Return [X, Y] of the center of cell containing provided text 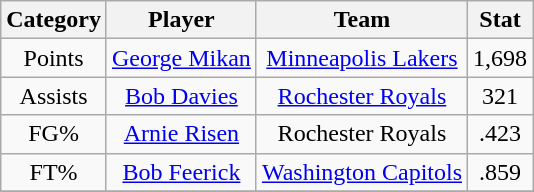
Arnie Risen [181, 134]
Category [54, 20]
Bob Davies [181, 96]
Points [54, 58]
Team [362, 20]
Washington Capitols [362, 172]
FT% [54, 172]
Assists [54, 96]
Bob Feerick [181, 172]
Minneapolis Lakers [362, 58]
321 [500, 96]
Stat [500, 20]
.423 [500, 134]
1,698 [500, 58]
George Mikan [181, 58]
Player [181, 20]
FG% [54, 134]
.859 [500, 172]
